Capture the cell that displays the provided text and extract its [x, y] central coordinate. 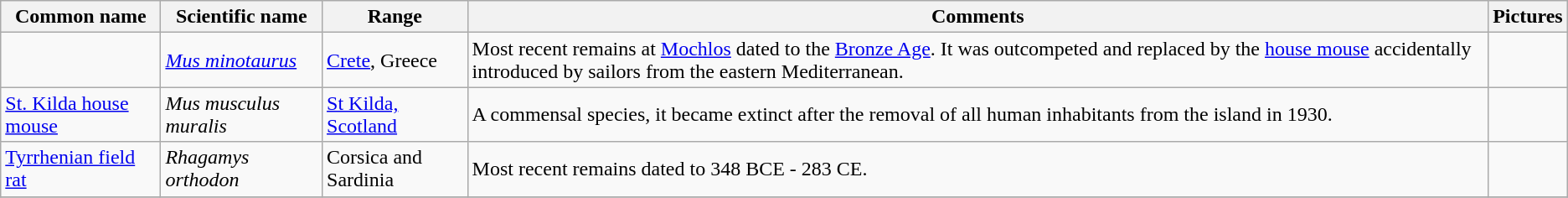
Corsica and Sardinia [395, 169]
A commensal species, it became extinct after the removal of all human inhabitants from the island in 1930. [978, 114]
St. Kilda house mouse [80, 114]
Pictures [1528, 17]
Mus musculus muralis [241, 114]
Range [395, 17]
Mus minotaurus [241, 60]
Comments [978, 17]
Most recent remains dated to 348 BCE - 283 CE. [978, 169]
Tyrrhenian field rat [80, 169]
Scientific name [241, 17]
Rhagamys orthodon [241, 169]
Crete, Greece [395, 60]
St Kilda, Scotland [395, 114]
Common name [80, 17]
